Output the (X, Y) coordinate of the center of the cell containing the given text.  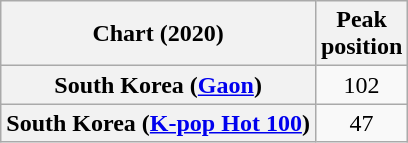
South Korea (Gaon) (158, 85)
Peakposition (361, 34)
Chart (2020) (158, 34)
South Korea (K-pop Hot 100) (158, 123)
47 (361, 123)
102 (361, 85)
